Capture the cell that displays the provided text and extract its (x, y) central coordinate. 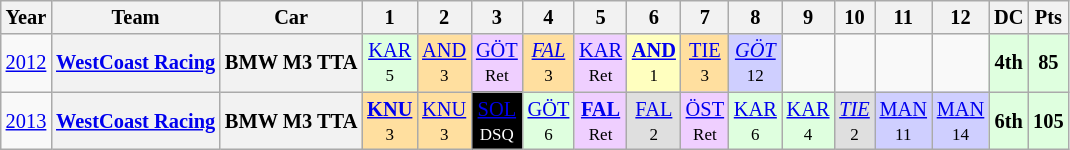
KAR6 (756, 121)
85 (1048, 63)
Car (291, 17)
TIE2 (854, 121)
FAL3 (549, 63)
KAR4 (808, 121)
GÖTRet (497, 63)
12 (960, 17)
KAR5 (390, 63)
MAN11 (904, 121)
3 (497, 17)
105 (1048, 121)
ÖSTRet (705, 121)
FAL2 (654, 121)
4th (1008, 63)
6 (654, 17)
11 (904, 17)
SOLDSQ (497, 121)
2 (444, 17)
AND1 (654, 63)
GÖT6 (549, 121)
TIE3 (705, 63)
Pts (1048, 17)
5 (600, 17)
4 (549, 17)
Year (26, 17)
MAN14 (960, 121)
FALRet (600, 121)
1 (390, 17)
7 (705, 17)
Team (136, 17)
AND3 (444, 63)
8 (756, 17)
9 (808, 17)
2012 (26, 63)
2013 (26, 121)
6th (1008, 121)
DC (1008, 17)
10 (854, 17)
KARRet (600, 63)
GÖT12 (756, 63)
